Output the (X, Y) coordinate of the center of the cell containing the given text.  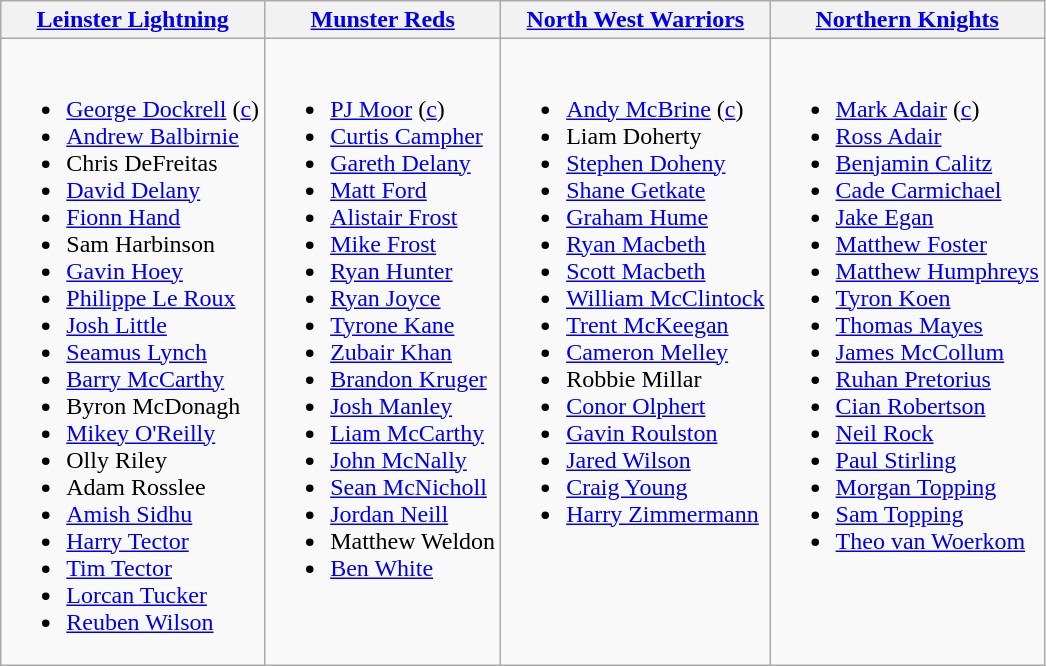
Leinster Lightning (133, 20)
North West Warriors (636, 20)
Munster Reds (383, 20)
Northern Knights (907, 20)
